Identify which cell holds the provided text, then report its (x, y) central coordinate. 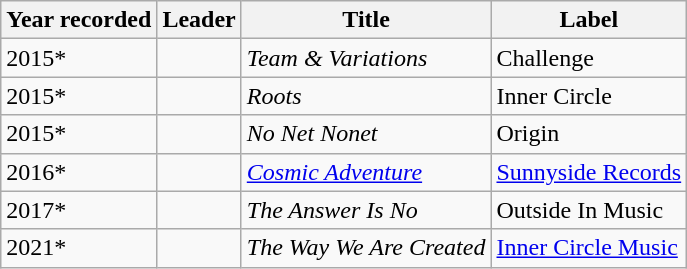
Sunnyside Records (589, 172)
Roots (366, 96)
The Way We Are Created (366, 248)
2017* (79, 210)
2016* (79, 172)
Inner Circle Music (589, 248)
Challenge (589, 58)
Inner Circle (589, 96)
Year recorded (79, 20)
Label (589, 20)
Cosmic Adventure (366, 172)
Outside In Music (589, 210)
Leader (199, 20)
Team & Variations (366, 58)
No Net Nonet (366, 134)
Title (366, 20)
The Answer Is No (366, 210)
2021* (79, 248)
Origin (589, 134)
